Return the [x, y] coordinate for the center point of the cell that contains the specified text.  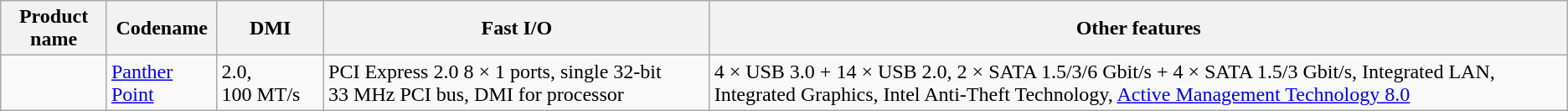
Fast I/O [518, 29]
Codename [162, 29]
DMI [271, 29]
PCI Express 2.0 8 × 1 ports, single 32-bit 33 MHz PCI bus, DMI for processor [518, 82]
Panther Point [162, 82]
Product name [54, 29]
Other features [1138, 29]
2.0, 100 MT/s [271, 82]
